Locate the cell with the specified text and output its (X, Y) center coordinate. 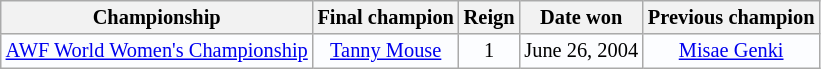
June 26, 2004 (581, 51)
Reign (490, 17)
1 (490, 51)
Final champion (386, 17)
Tanny Mouse (386, 51)
AWF World Women's Championship (157, 51)
Date won (581, 17)
Previous champion (731, 17)
Championship (157, 17)
Misae Genki (731, 51)
